Provide the [X, Y] coordinate of the cell's center where the given text is located.  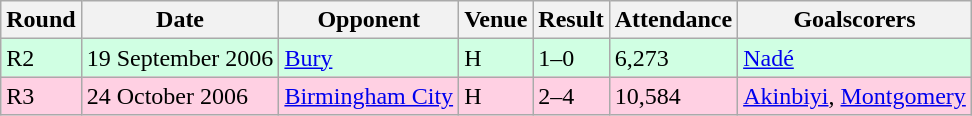
Birmingham City [369, 96]
6,273 [673, 58]
Result [571, 20]
Round [41, 20]
R2 [41, 58]
1–0 [571, 58]
2–4 [571, 96]
Akinbiyi, Montgomery [855, 96]
Bury [369, 58]
Attendance [673, 20]
19 September 2006 [180, 58]
Goalscorers [855, 20]
Nadé [855, 58]
Opponent [369, 20]
Date [180, 20]
24 October 2006 [180, 96]
Venue [496, 20]
R3 [41, 96]
10,584 [673, 96]
